Extract the [X, Y] coordinate from the center of the cell holding the provided text.  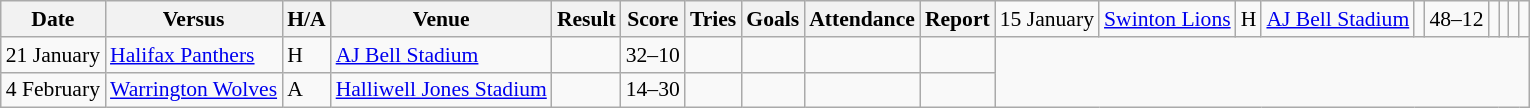
Tries [713, 19]
Warrington Wolves [194, 90]
14–30 [653, 90]
32–10 [653, 55]
Venue [442, 19]
Date [53, 19]
Versus [194, 19]
Score [653, 19]
Result [586, 19]
Halliwell Jones Stadium [442, 90]
48–12 [1456, 19]
Goals [772, 19]
Report [958, 19]
H/A [306, 19]
15 January [1047, 19]
Halifax Panthers [194, 55]
A [306, 90]
Attendance [862, 19]
4 February [53, 90]
21 January [53, 55]
Swinton Lions [1168, 19]
